Capture the cell that displays the provided text and extract its [x, y] central coordinate. 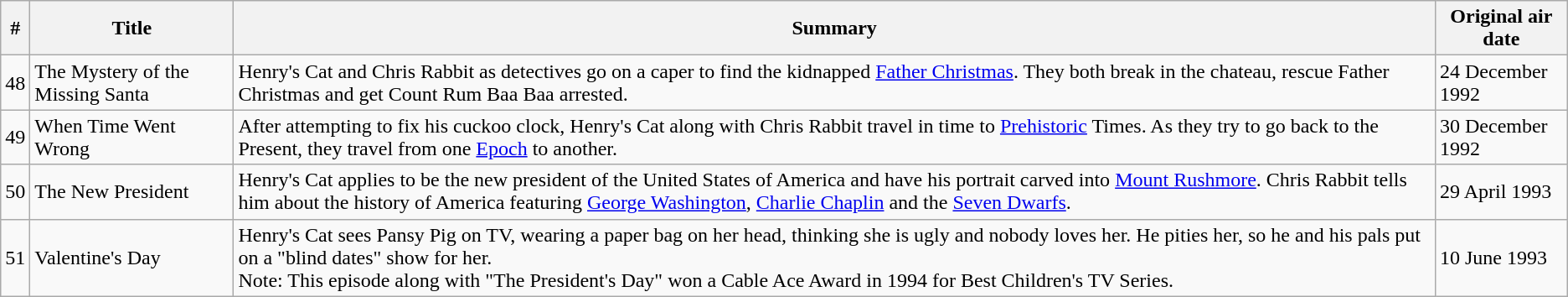
Title [132, 29]
Original air date [1501, 29]
50 [15, 191]
30 December 1992 [1501, 138]
48 [15, 82]
The Mystery of the Missing Santa [132, 82]
Summary [834, 29]
49 [15, 138]
51 [15, 258]
Valentine's Day [132, 258]
24 December 1992 [1501, 82]
29 April 1993 [1501, 191]
10 June 1993 [1501, 258]
When Time Went Wrong [132, 138]
The New President [132, 191]
# [15, 29]
